Output the [x, y] coordinate of the center of the cell containing the given text.  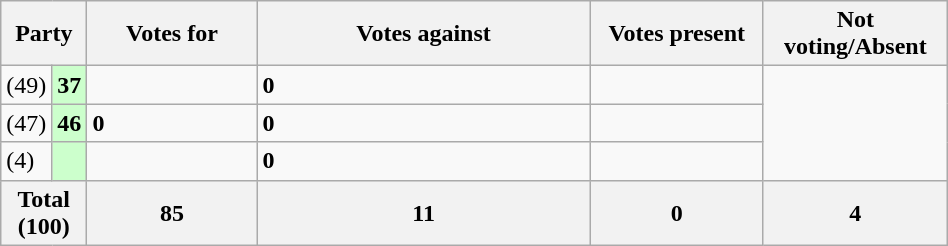
11 [424, 212]
Not voting/Absent [855, 34]
(49) [26, 85]
Total (100) [44, 212]
Votes present [676, 34]
Votes against [424, 34]
46 [70, 123]
Party [44, 34]
37 [70, 85]
4 [855, 212]
85 [172, 212]
(4) [26, 161]
Votes for [172, 34]
(47) [26, 123]
